Locate the cell with the specified text and output its [x, y] center coordinate. 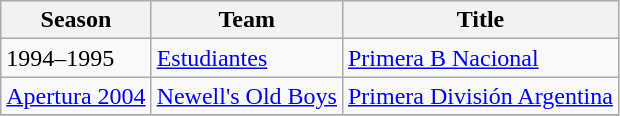
Season [76, 20]
Apertura 2004 [76, 96]
Estudiantes [246, 58]
Primera División Argentina [480, 96]
Title [480, 20]
Team [246, 20]
Primera B Nacional [480, 58]
Newell's Old Boys [246, 96]
1994–1995 [76, 58]
